Search for the cell housing the specified text and yield its [X, Y] center coordinate. 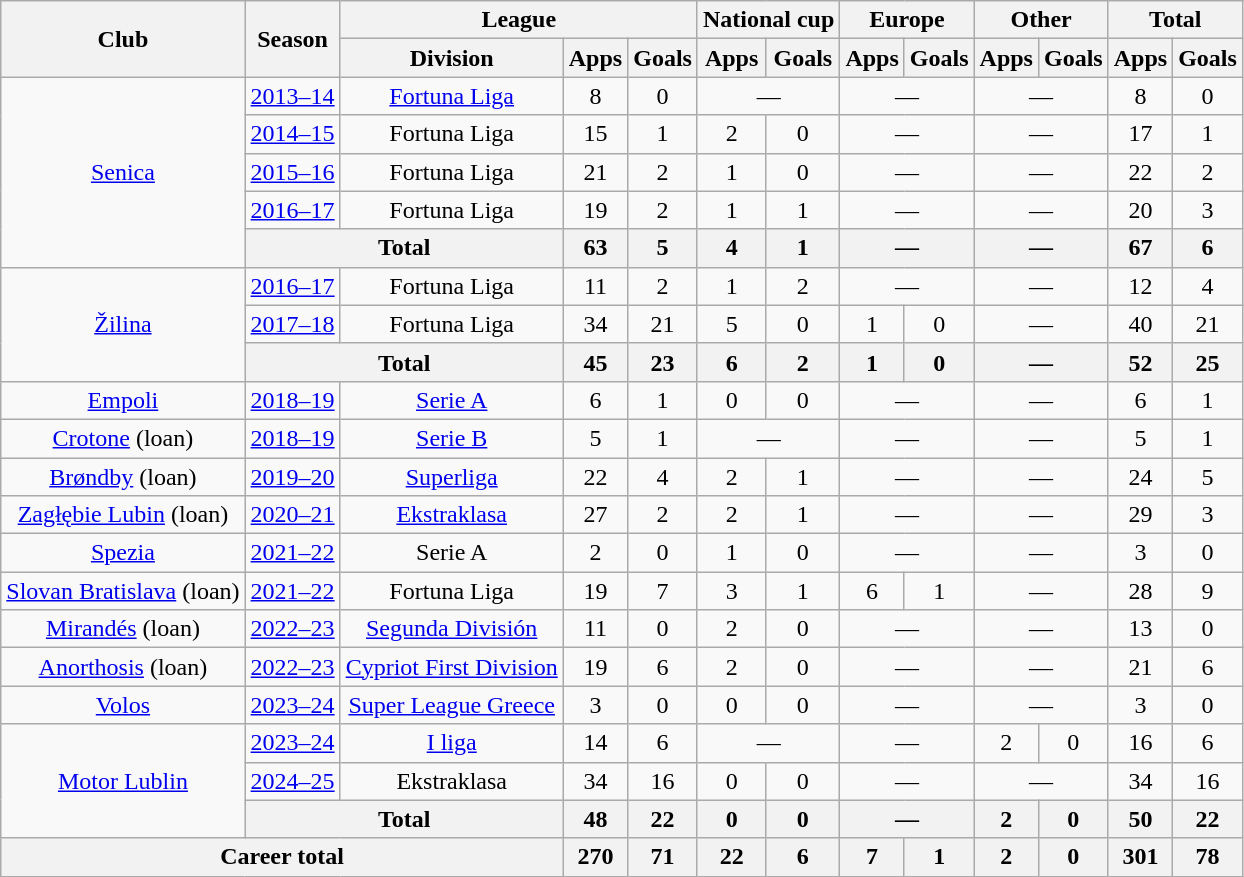
2020–21 [292, 515]
78 [1208, 857]
2013–14 [292, 96]
Europe [907, 20]
29 [1140, 515]
Division [452, 58]
25 [1208, 362]
52 [1140, 362]
Career total [282, 857]
Season [292, 39]
45 [595, 362]
Segunda División [452, 629]
Senica [123, 172]
20 [1140, 210]
Volos [123, 705]
24 [1140, 477]
Super League Greece [452, 705]
Motor Lublin [123, 781]
2015–16 [292, 172]
23 [663, 362]
270 [595, 857]
17 [1140, 134]
Other [1041, 20]
Crotone (loan) [123, 438]
Zagłębie Lubin (loan) [123, 515]
301 [1140, 857]
League [518, 20]
12 [1140, 286]
I liga [452, 743]
Žilina [123, 324]
13 [1140, 629]
2014–15 [292, 134]
63 [595, 248]
Cypriot First Division [452, 667]
Club [123, 39]
9 [1208, 591]
40 [1140, 324]
71 [663, 857]
15 [595, 134]
Slovan Bratislava (loan) [123, 591]
Brøndby (loan) [123, 477]
Empoli [123, 400]
2017–18 [292, 324]
2024–25 [292, 781]
Spezia [123, 553]
Superliga [452, 477]
Serie B [452, 438]
50 [1140, 819]
28 [1140, 591]
48 [595, 819]
Anorthosis (loan) [123, 667]
27 [595, 515]
67 [1140, 248]
National cup [768, 20]
Mirandés (loan) [123, 629]
14 [595, 743]
2019–20 [292, 477]
